Find where the given text appears and provide that cell's center as (x, y) coordinate. 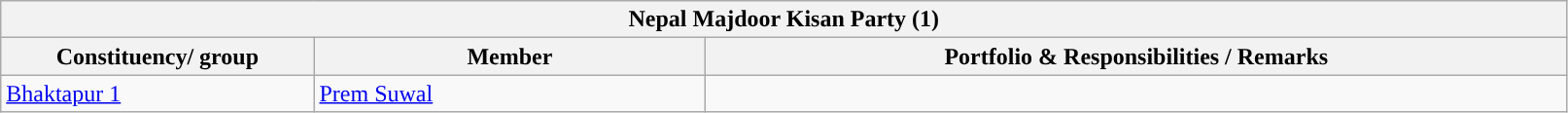
Portfolio & Responsibilities / Remarks (1136, 56)
Constituency/ group (157, 56)
Member (509, 56)
Bhaktapur 1 (157, 94)
Prem Suwal (509, 94)
Nepal Majdoor Kisan Party (1) (784, 19)
